Return the [X, Y] coordinate for the center point of the cell that contains the specified text.  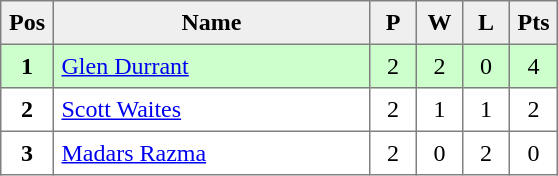
Scott Waites [211, 110]
4 [533, 66]
W [439, 23]
Pos [27, 23]
P [393, 23]
Pts [533, 23]
Glen Durrant [211, 66]
L [486, 23]
3 [27, 153]
Madars Razma [211, 153]
Name [211, 23]
